Output the [X, Y] coordinate of the center of the cell containing the given text.  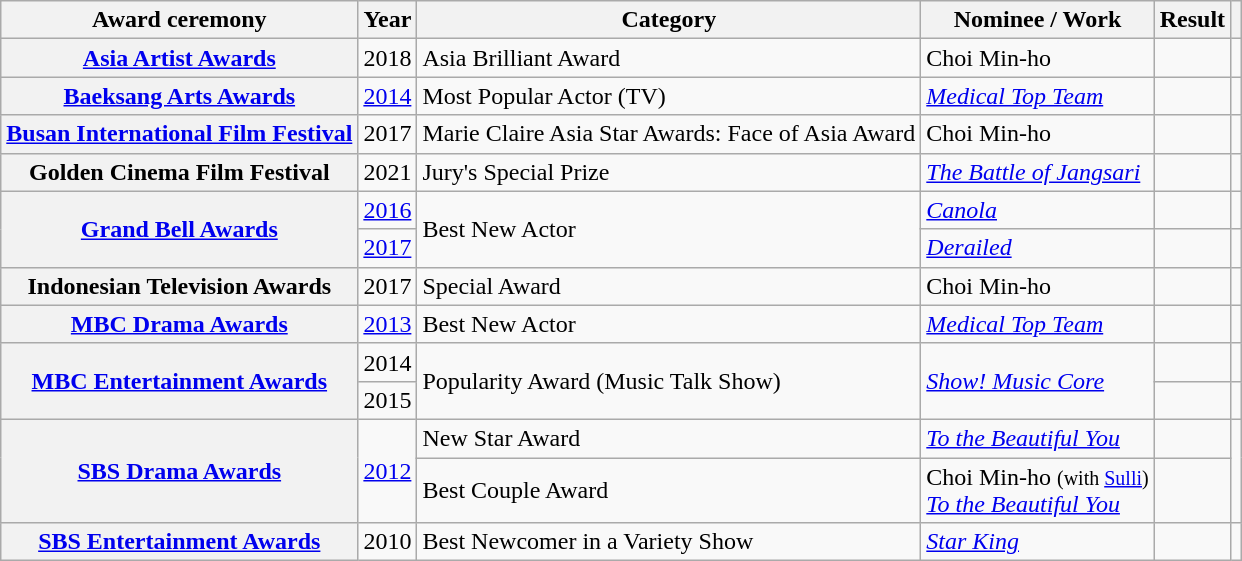
Busan International Film Festival [180, 134]
Award ceremony [180, 20]
The Battle of Jangsari [1038, 172]
2021 [388, 172]
2015 [388, 400]
Best Couple Award [669, 490]
Canola [1038, 210]
2018 [388, 58]
Derailed [1038, 248]
Baeksang Arts Awards [180, 96]
Indonesian Television Awards [180, 286]
Jury's Special Prize [669, 172]
2010 [388, 542]
Marie Claire Asia Star Awards: Face of Asia Award [669, 134]
Star King [1038, 542]
SBS Entertainment Awards [180, 542]
Result [1192, 20]
To the Beautiful You [1038, 438]
Most Popular Actor (TV) [669, 96]
2013 [388, 324]
MBC Drama Awards [180, 324]
2012 [388, 470]
SBS Drama Awards [180, 470]
Nominee / Work [1038, 20]
Golden Cinema Film Festival [180, 172]
Best Newcomer in a Variety Show [669, 542]
Asia Brilliant Award [669, 58]
MBC Entertainment Awards [180, 381]
New Star Award [669, 438]
2016 [388, 210]
Show! Music Core [1038, 381]
Year [388, 20]
Choi Min-ho (with Sulli) To the Beautiful You [1038, 490]
Special Award [669, 286]
Popularity Award (Music Talk Show) [669, 381]
Category [669, 20]
Grand Bell Awards [180, 229]
Asia Artist Awards [180, 58]
